Scan for the cell matching the given text and deliver its (X, Y) coordinate at center. 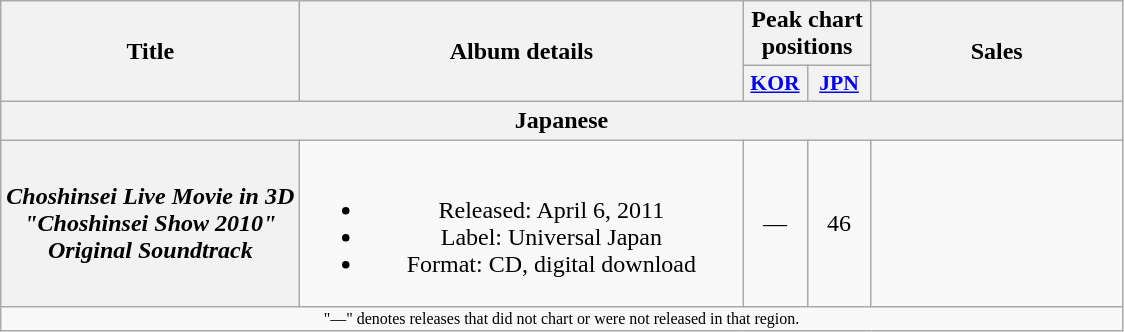
Peak chart positions (807, 34)
— (775, 224)
Album details (522, 52)
46 (839, 224)
Japanese (562, 120)
Released: April 6, 2011Label: Universal JapanFormat: CD, digital download (522, 224)
KOR (775, 84)
Choshinsei Live Movie in 3D "Choshinsei Show 2010" Original Soundtrack (150, 224)
JPN (839, 84)
Sales (996, 52)
"—" denotes releases that did not chart or were not released in that region. (562, 319)
Title (150, 52)
